Identify which cell holds the provided text, then report its [x, y] central coordinate. 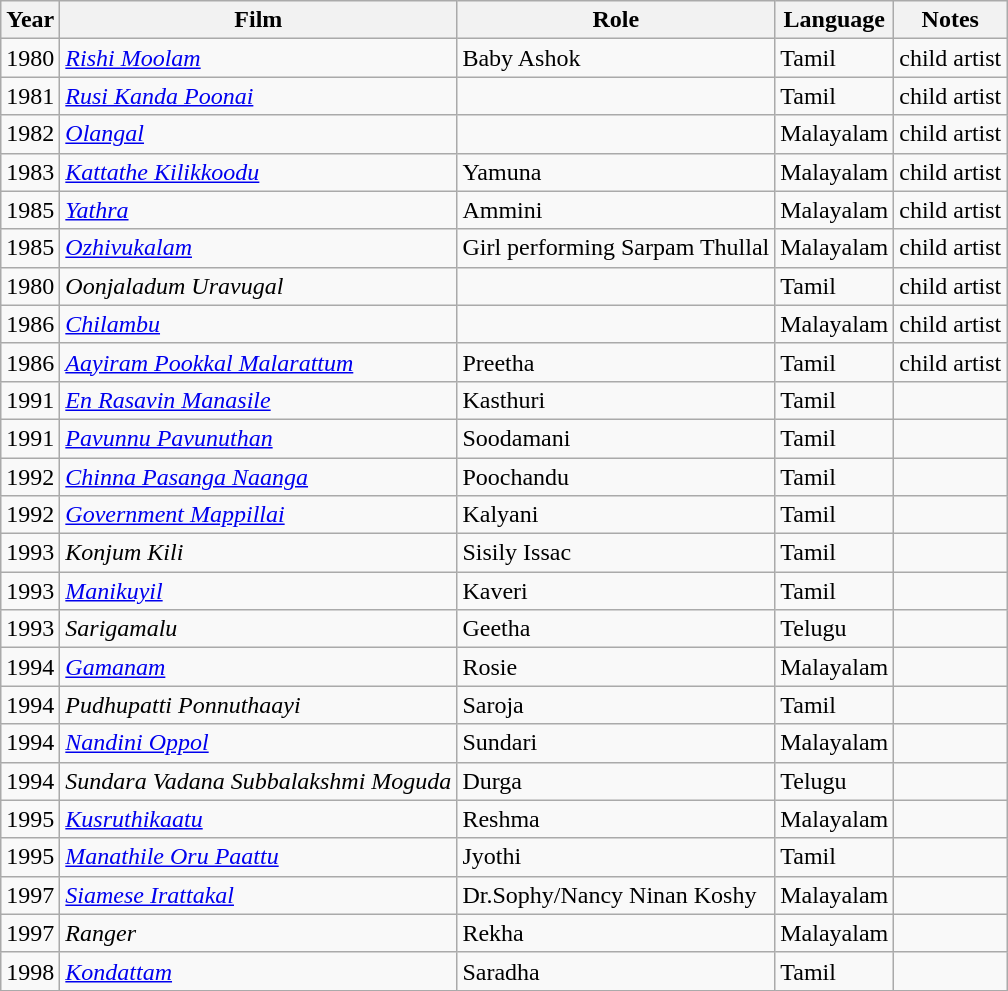
Siamese Irattakal [258, 895]
Poochandu [616, 477]
Rishi Moolam [258, 58]
Saroja [616, 705]
Girl performing Sarpam Thullal [616, 248]
Sisily Issac [616, 553]
Sundari [616, 743]
Pavunnu Pavunuthan [258, 438]
Nandini Oppol [258, 743]
Sundara Vadana Subbalakshmi Moguda [258, 781]
Jyothi [616, 857]
Ozhivukalam [258, 248]
Preetha [616, 362]
1983 [30, 172]
Chinna Pasanga Naanga [258, 477]
En Rasavin Manasile [258, 400]
Notes [950, 20]
Kattathe Kilikkoodu [258, 172]
Manikuyil [258, 591]
Ranger [258, 933]
1998 [30, 971]
Government Mappillai [258, 515]
Kaveri [616, 591]
Konjum Kili [258, 553]
Soodamani [616, 438]
Kalyani [616, 515]
Oonjaladum Uravugal [258, 286]
Rosie [616, 667]
Yathra [258, 210]
Pudhupatti Ponnuthaayi [258, 705]
Durga [616, 781]
Saradha [616, 971]
Role [616, 20]
Baby Ashok [616, 58]
Kondattam [258, 971]
Gamanam [258, 667]
Manathile Oru Paattu [258, 857]
1982 [30, 134]
Reshma [616, 819]
Kusruthikaatu [258, 819]
Language [834, 20]
1981 [30, 96]
Year [30, 20]
Ammini [616, 210]
Film [258, 20]
Dr.Sophy/Nancy Ninan Koshy [616, 895]
Rusi Kanda Poonai [258, 96]
Olangal [258, 134]
Sarigamalu [258, 629]
Kasthuri [616, 400]
Yamuna [616, 172]
Geetha [616, 629]
Rekha [616, 933]
Aayiram Pookkal Malarattum [258, 362]
Chilambu [258, 324]
